Locate the cell with the specified text and output its (x, y) center coordinate. 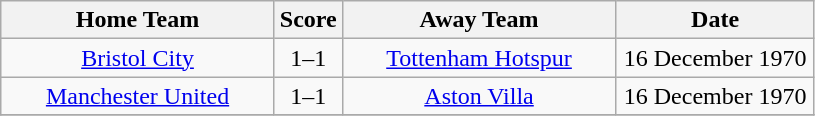
Home Team (138, 20)
Tottenham Hotspur (479, 58)
Date (716, 20)
Manchester United (138, 96)
Away Team (479, 20)
Score (308, 20)
Aston Villa (479, 96)
Bristol City (138, 58)
